Determine the (X, Y) coordinate at the center of the cell enclosing the given text.  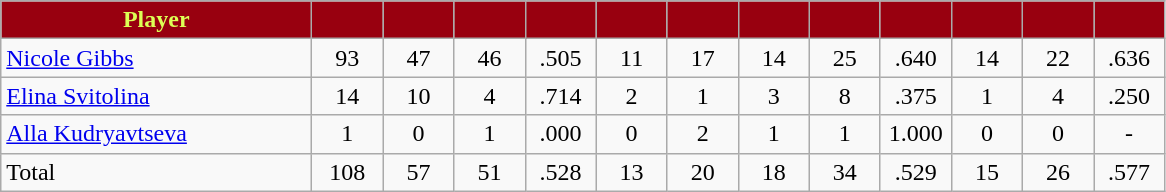
108 (348, 172)
.250 (1130, 96)
1.000 (916, 134)
Alla Kudryavtseva (156, 134)
10 (418, 96)
.714 (560, 96)
57 (418, 172)
26 (1058, 172)
- (1130, 134)
.000 (560, 134)
93 (348, 58)
Elina Svitolina (156, 96)
17 (702, 58)
Total (156, 172)
.529 (916, 172)
22 (1058, 58)
51 (490, 172)
8 (844, 96)
46 (490, 58)
15 (986, 172)
3 (774, 96)
.528 (560, 172)
.375 (916, 96)
13 (632, 172)
.577 (1130, 172)
Nicole Gibbs (156, 58)
47 (418, 58)
18 (774, 172)
34 (844, 172)
25 (844, 58)
.640 (916, 58)
20 (702, 172)
Player (156, 20)
.505 (560, 58)
.636 (1130, 58)
11 (632, 58)
